Search for the cell housing the specified text and yield its (X, Y) center coordinate. 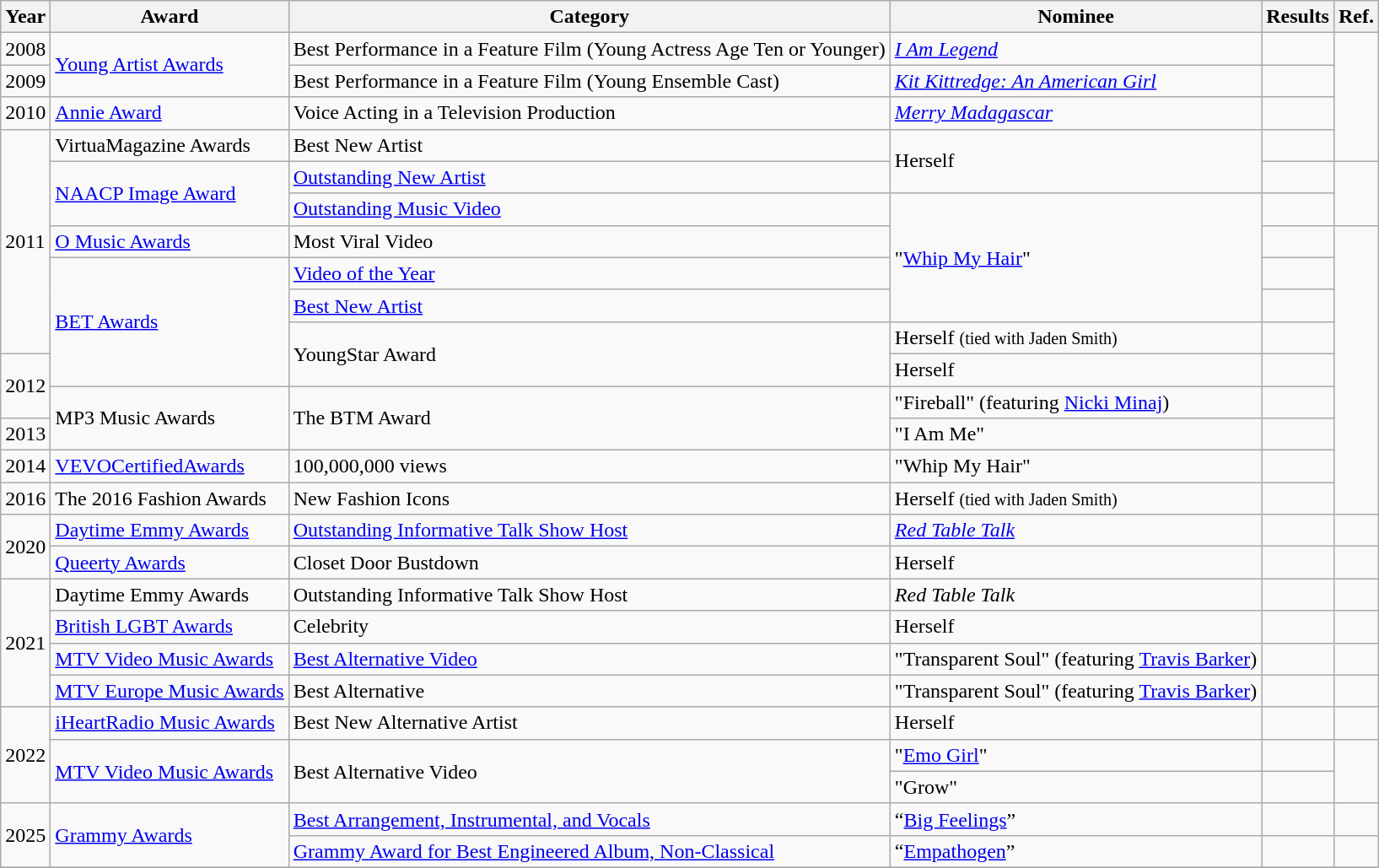
MP3 Music Awards (170, 418)
Year (25, 17)
2011 (25, 241)
2016 (25, 499)
2012 (25, 385)
Best Performance in a Feature Film (Young Actress Age Ten or Younger) (589, 49)
Most Viral Video (589, 241)
2020 (25, 547)
Nominee (1075, 17)
“Empathogen” (1075, 851)
iHeartRadio Music Awards (170, 723)
"Fireball" (featuring Nicki Minaj) (1075, 402)
Category (589, 17)
VirtuaMagazine Awards (170, 145)
2010 (25, 113)
The BTM Award (589, 418)
MTV Europe Music Awards (170, 691)
"I Am Me" (1075, 434)
O Music Awards (170, 241)
Best Arrangement, Instrumental, and Vocals (589, 819)
2021 (25, 643)
Queerty Awards (170, 563)
2025 (25, 835)
"Grow" (1075, 787)
Celebrity (589, 627)
Closet Door Bustdown (589, 563)
Award (170, 17)
"Emo Girl" (1075, 755)
2008 (25, 49)
Best Performance in a Feature Film (Young Ensemble Cast) (589, 81)
2014 (25, 466)
Results (1298, 17)
NAACP Image Award (170, 193)
Outstanding Music Video (589, 209)
New Fashion Icons (589, 499)
I Am Legend (1075, 49)
Grammy Award for Best Engineered Album, Non-Classical (589, 851)
“Big Feelings” (1075, 819)
Video of the Year (589, 273)
BET Awards (170, 321)
Grammy Awards (170, 835)
The 2016 Fashion Awards (170, 499)
British LGBT Awards (170, 627)
Merry Madagascar (1075, 113)
Outstanding New Artist (589, 177)
Best New Alternative Artist (589, 723)
2013 (25, 434)
YoungStar Award (589, 353)
VEVOCertifiedAwards (170, 466)
2009 (25, 81)
Best Alternative (589, 691)
Voice Acting in a Television Production (589, 113)
Ref. (1356, 17)
Young Artist Awards (170, 65)
Kit Kittredge: An American Girl (1075, 81)
100,000,000 views (589, 466)
Annie Award (170, 113)
2022 (25, 755)
